Identify which cell holds the provided text, then report its [x, y] central coordinate. 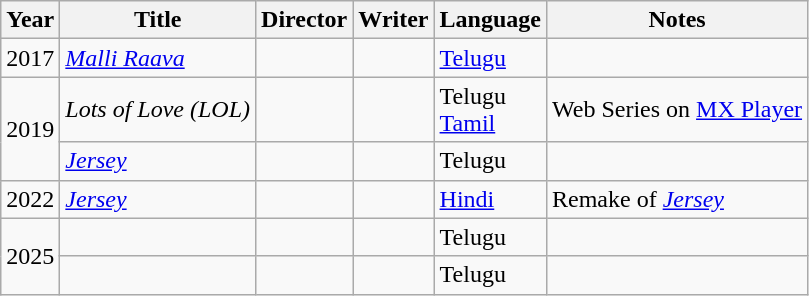
Year [30, 20]
Director [304, 20]
2019 [30, 128]
2022 [30, 199]
Lots of Love (LOL) [158, 110]
Language [490, 20]
Notes [676, 20]
2025 [30, 256]
Web Series on MX Player [676, 110]
Remake of Jersey [676, 199]
Title [158, 20]
TeluguTamil [490, 110]
Writer [394, 20]
Hindi [490, 199]
Malli Raava [158, 58]
2017 [30, 58]
